From the cell containing the given text, extract its center point as [x, y] coordinate. 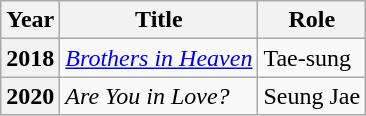
Seung Jae [312, 96]
Brothers in Heaven [159, 58]
Role [312, 20]
Tae-sung [312, 58]
2018 [30, 58]
2020 [30, 96]
Title [159, 20]
Are You in Love? [159, 96]
Year [30, 20]
